Provide the (x, y) coordinate of the cell's center where the given text is located.  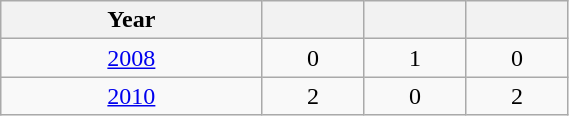
2010 (132, 96)
1 (415, 58)
Year (132, 20)
2008 (132, 58)
